Output the [x, y] coordinate of the center of the cell containing the given text.  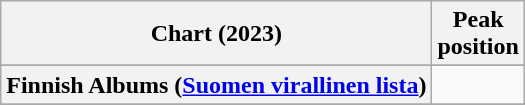
Finnish Albums (Suomen virallinen lista) [216, 85]
Chart (2023) [216, 34]
Peakposition [478, 34]
